Pinpoint the cell where the given text exists, returning its (X, Y) midpoint coordinate. 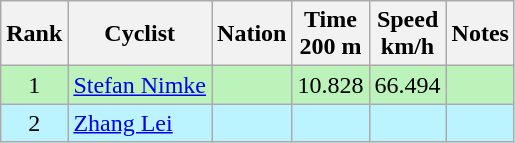
Time200 m (330, 34)
10.828 (330, 85)
Speedkm/h (408, 34)
66.494 (408, 85)
Nation (252, 34)
Rank (34, 34)
2 (34, 123)
1 (34, 85)
Zhang Lei (140, 123)
Stefan Nimke (140, 85)
Cyclist (140, 34)
Notes (480, 34)
